Identify which cell holds the provided text, then report its (x, y) central coordinate. 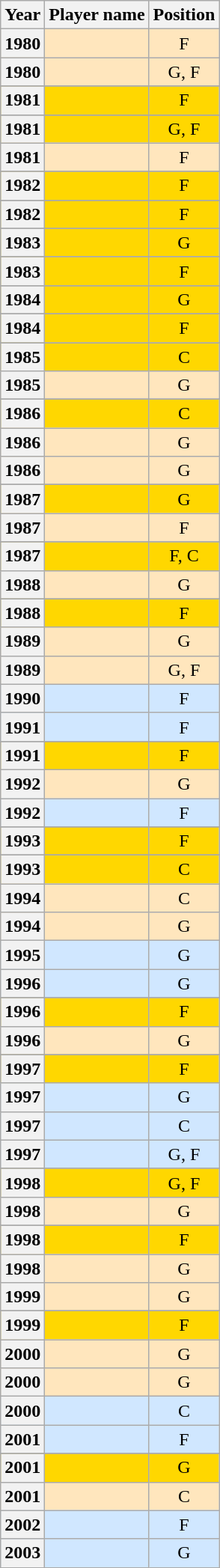
1995 (22, 955)
2003 (22, 1553)
Position (184, 15)
1990 (22, 698)
Player name (97, 15)
Year (22, 15)
F, C (184, 556)
2002 (22, 1525)
